Identify which cell holds the provided text, then report its (X, Y) central coordinate. 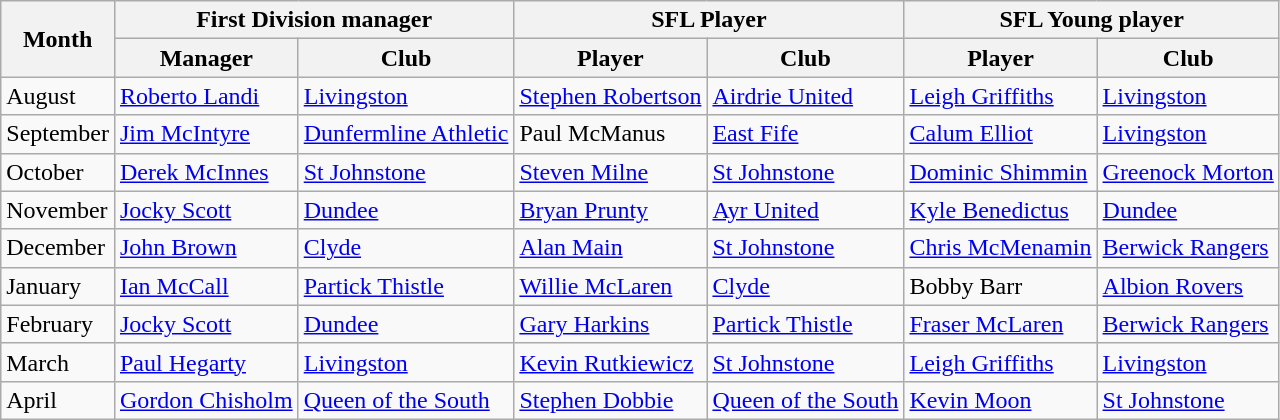
August (58, 96)
First Division manager (314, 20)
East Fife (806, 134)
Ayr United (806, 210)
April (58, 400)
John Brown (206, 248)
Greenock Morton (1188, 172)
Kyle Benedictus (1000, 210)
Kevin Rutkiewicz (610, 362)
Steven Milne (610, 172)
Willie McLaren (610, 286)
Roberto Landi (206, 96)
Ian McCall (206, 286)
September (58, 134)
Gordon Chisholm (206, 400)
Alan Main (610, 248)
Kevin Moon (1000, 400)
Chris McMenamin (1000, 248)
December (58, 248)
SFL Young player (1092, 20)
Fraser McLaren (1000, 324)
Paul Hegarty (206, 362)
Manager (206, 58)
Calum Elliot (1000, 134)
January (58, 286)
November (58, 210)
Airdrie United (806, 96)
March (58, 362)
Derek McInnes (206, 172)
Paul McManus (610, 134)
Month (58, 39)
Stephen Robertson (610, 96)
Dominic Shimmin (1000, 172)
Stephen Dobbie (610, 400)
Bobby Barr (1000, 286)
Albion Rovers (1188, 286)
Jim McIntyre (206, 134)
SFL Player (709, 20)
Bryan Prunty (610, 210)
February (58, 324)
Dunfermline Athletic (406, 134)
Gary Harkins (610, 324)
October (58, 172)
